Return (x, y) of the center of cell containing provided text 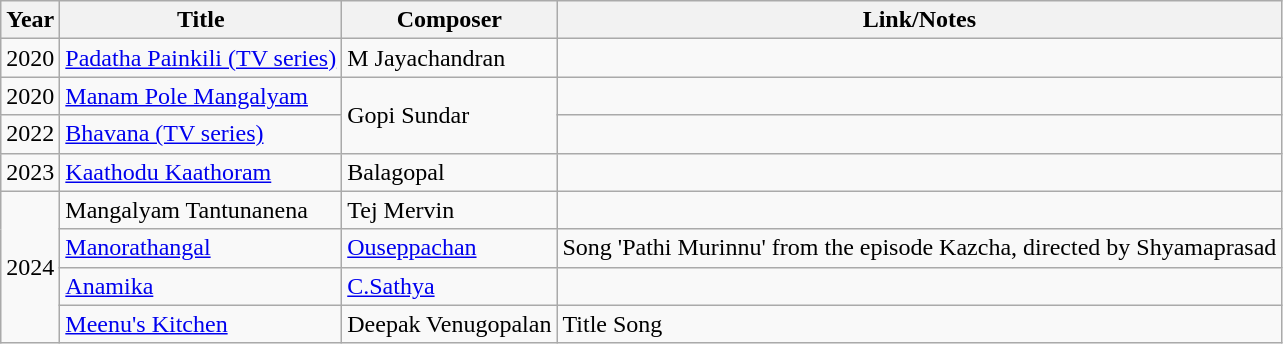
2024 (30, 267)
Anamika (201, 286)
Deepak Venugopalan (450, 324)
Link/Notes (920, 20)
2023 (30, 172)
Balagopal (450, 172)
Manam Pole Mangalyam (201, 96)
Bhavana (TV series) (201, 134)
Ouseppachan (450, 248)
2022 (30, 134)
Gopi Sundar (450, 115)
Kaathodu Kaathoram (201, 172)
Year (30, 20)
Title (201, 20)
Meenu's Kitchen (201, 324)
C.Sathya (450, 286)
Tej Mervin (450, 210)
M Jayachandran (450, 58)
Composer (450, 20)
Padatha Painkili (TV series) (201, 58)
Title Song (920, 324)
Mangalyam Tantunanena (201, 210)
Manorathangal (201, 248)
Song 'Pathi Murinnu' from the episode Kazcha, directed by Shyamaprasad (920, 248)
